Detect which cell encompasses the target text, then output its [x, y] center coordinate. 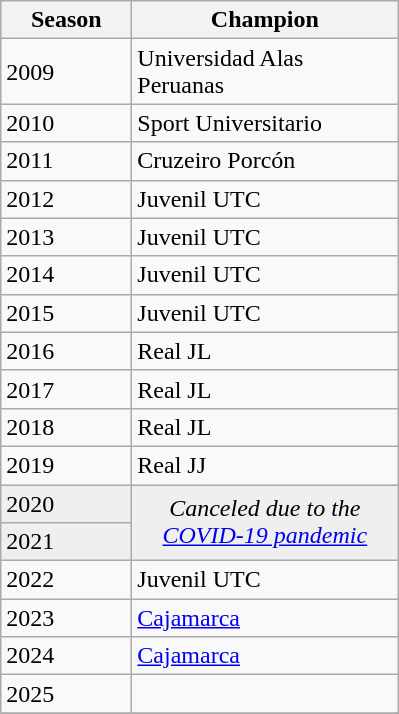
2015 [66, 313]
2020 [66, 503]
Season [66, 20]
Canceled due to the COVID-19 pandemic [265, 522]
2017 [66, 389]
Champion [265, 20]
2022 [66, 580]
Sport Universitario [265, 123]
Universidad Alas Peruanas [265, 72]
2018 [66, 427]
2024 [66, 656]
2011 [66, 161]
2010 [66, 123]
2013 [66, 237]
2014 [66, 275]
2016 [66, 351]
Real JJ [265, 465]
Cruzeiro Porcón [265, 161]
2009 [66, 72]
2021 [66, 542]
2023 [66, 618]
2012 [66, 199]
2025 [66, 694]
2019 [66, 465]
